Search for the cell housing the specified text and yield its [x, y] center coordinate. 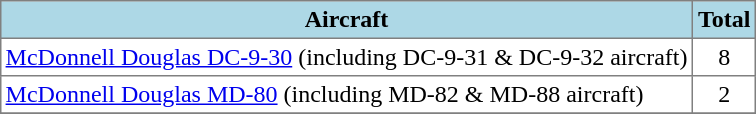
Total [724, 20]
Aircraft [346, 20]
McDonnell Douglas DC-9-30 (including DC-9-31 & DC-9-32 aircraft) [346, 57]
2 [724, 95]
McDonnell Douglas MD-80 (including MD-82 & MD-88 aircraft) [346, 95]
8 [724, 57]
